Find where the given text appears and provide that cell's center as (X, Y) coordinate. 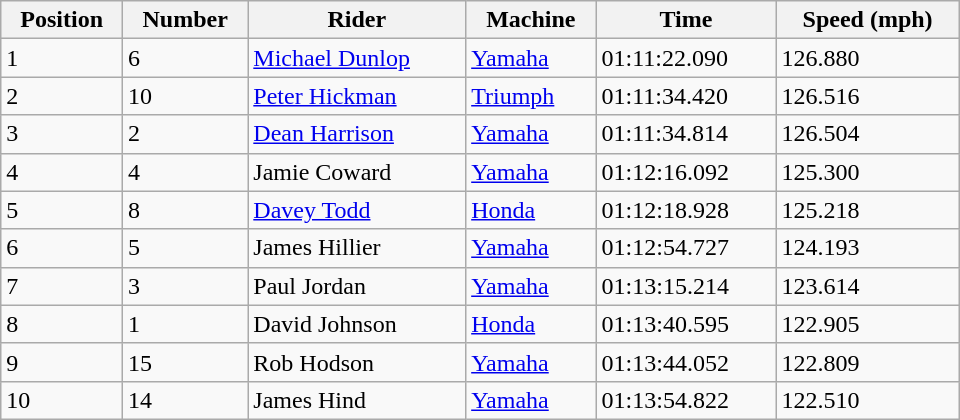
Davey Todd (357, 210)
Speed (mph) (868, 20)
Michael Dunlop (357, 58)
Dean Harrison (357, 134)
123.614 (868, 286)
Number (186, 20)
126.516 (868, 96)
7 (62, 286)
Jamie Coward (357, 172)
125.300 (868, 172)
124.193 (868, 248)
Rider (357, 20)
15 (186, 362)
01:12:54.727 (686, 248)
James Hind (357, 400)
122.510 (868, 400)
9 (62, 362)
01:13:15.214 (686, 286)
01:13:44.052 (686, 362)
Peter Hickman (357, 96)
01:13:54.822 (686, 400)
122.809 (868, 362)
Triumph (531, 96)
Time (686, 20)
01:11:22.090 (686, 58)
14 (186, 400)
James Hillier (357, 248)
01:13:40.595 (686, 324)
01:12:16.092 (686, 172)
01:12:18.928 (686, 210)
Paul Jordan (357, 286)
125.218 (868, 210)
122.905 (868, 324)
126.880 (868, 58)
01:11:34.814 (686, 134)
01:11:34.420 (686, 96)
David Johnson (357, 324)
126.504 (868, 134)
Position (62, 20)
Machine (531, 20)
Rob Hodson (357, 362)
